Find where the given text appears and provide that cell's center as (x, y) coordinate. 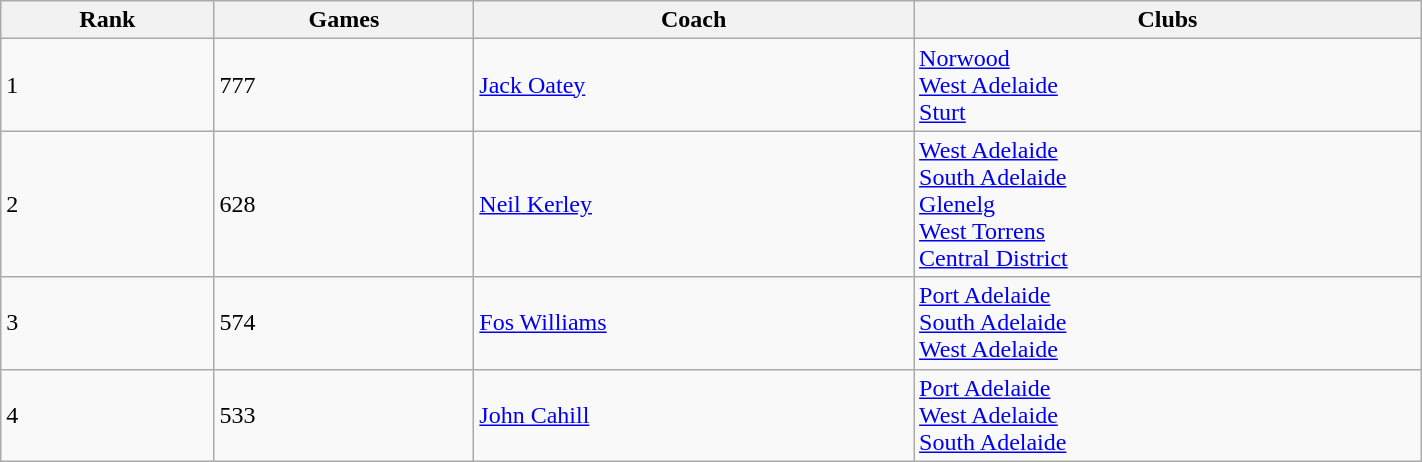
Port Adelaide South AdelaideWest Adelaide (1168, 323)
628 (344, 204)
Rank (108, 20)
574 (344, 323)
777 (344, 85)
Fos Williams (694, 323)
Jack Oatey (694, 85)
Neil Kerley (694, 204)
1 (108, 85)
Clubs (1168, 20)
John Cahill (694, 415)
Port AdelaideWest Adelaide South Adelaide (1168, 415)
2 (108, 204)
Coach (694, 20)
West AdelaideSouth AdelaideGlenelgWest TorrensCentral District (1168, 204)
3 (108, 323)
4 (108, 415)
Norwood West Adelaide Sturt (1168, 85)
Games (344, 20)
533 (344, 415)
